Identify which cell holds the provided text, then report its [x, y] central coordinate. 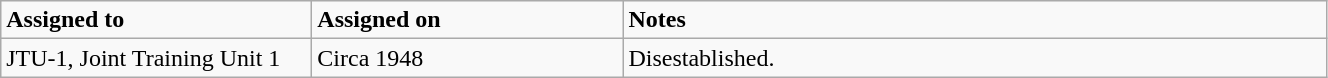
Circa 1948 [468, 58]
Assigned to [156, 20]
Disestablished. [975, 58]
Notes [975, 20]
JTU-1, Joint Training Unit 1 [156, 58]
Assigned on [468, 20]
